Locate the cell with the specified text and output its (x, y) center coordinate. 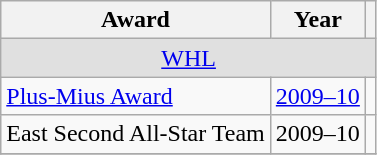
Year (318, 20)
WHL (189, 58)
Award (136, 20)
Plus-Mius Award (136, 96)
East Second All-Star Team (136, 134)
